Search for the cell housing the specified text and yield its [x, y] center coordinate. 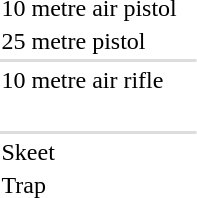
Skeet [89, 152]
10 metre air rifle [89, 80]
25 metre pistol [89, 41]
